Provide the [x, y] coordinate of the cell's center where the given text is located.  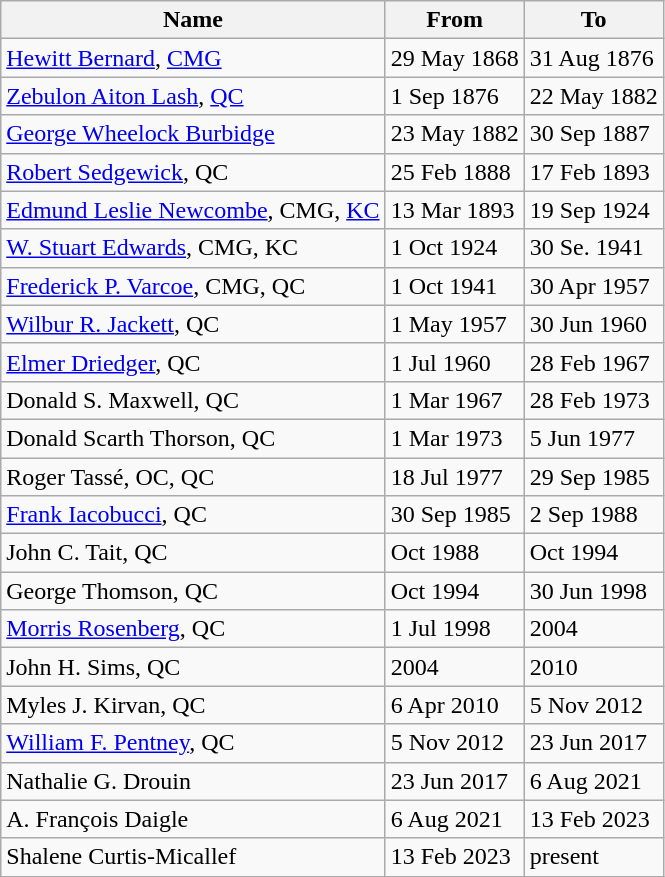
Wilbur R. Jackett, QC [193, 324]
17 Feb 1893 [594, 172]
1 Oct 1941 [454, 286]
29 May 1868 [454, 58]
Edmund Leslie Newcombe, CMG, KC [193, 210]
30 Apr 1957 [594, 286]
18 Jul 1977 [454, 477]
Zebulon Aiton Lash, QC [193, 96]
5 Jun 1977 [594, 438]
To [594, 20]
Nathalie G. Drouin [193, 781]
present [594, 857]
29 Sep 1985 [594, 477]
Shalene Curtis-Micallef [193, 857]
23 May 1882 [454, 134]
30 Se. 1941 [594, 248]
6 Apr 2010 [454, 705]
Myles J. Kirvan, QC [193, 705]
W. Stuart Edwards, CMG, KC [193, 248]
Elmer Driedger, QC [193, 362]
John C. Tait, QC [193, 553]
1 Jul 1960 [454, 362]
13 Mar 1893 [454, 210]
1 Oct 1924 [454, 248]
31 Aug 1876 [594, 58]
22 May 1882 [594, 96]
2010 [594, 667]
19 Sep 1924 [594, 210]
Frederick P. Varcoe, CMG, QC [193, 286]
Name [193, 20]
Roger Tassé, OC, QC [193, 477]
1 May 1957 [454, 324]
30 Sep 1985 [454, 515]
30 Jun 1998 [594, 591]
1 Mar 1973 [454, 438]
John H. Sims, QC [193, 667]
25 Feb 1888 [454, 172]
1 Jul 1998 [454, 629]
Donald S. Maxwell, QC [193, 400]
1 Sep 1876 [454, 96]
28 Feb 1973 [594, 400]
A. François Daigle [193, 819]
30 Sep 1887 [594, 134]
Oct 1988 [454, 553]
Hewitt Bernard, CMG [193, 58]
William F. Pentney, QC [193, 743]
Frank Iacobucci, QC [193, 515]
Robert Sedgewick, QC [193, 172]
George Thomson, QC [193, 591]
Donald Scarth Thorson, QC [193, 438]
28 Feb 1967 [594, 362]
2 Sep 1988 [594, 515]
From [454, 20]
30 Jun 1960 [594, 324]
Morris Rosenberg, QC [193, 629]
1 Mar 1967 [454, 400]
George Wheelock Burbidge [193, 134]
